Determine the (X, Y) coordinate at the center of the cell enclosing the given text.  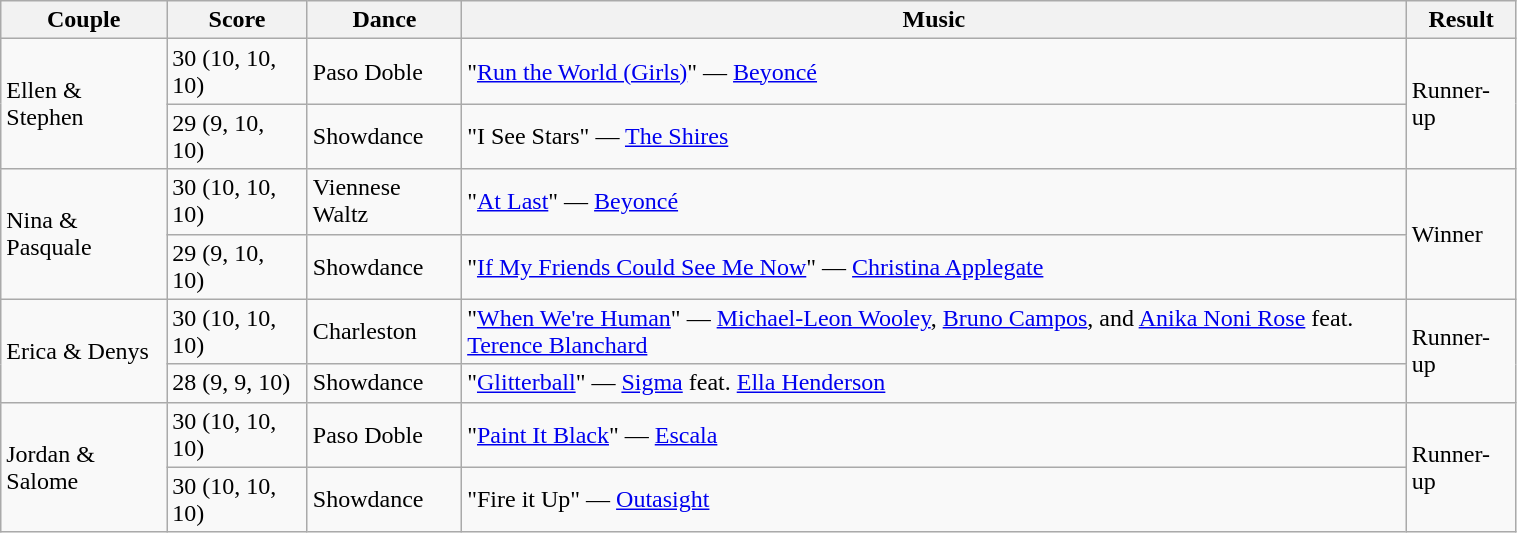
"At Last" — Beyoncé (934, 202)
"Glitterball" — Sigma feat. Ella Henderson (934, 383)
Erica & Denys (84, 350)
Nina & Pasquale (84, 234)
Viennese Waltz (384, 202)
Charleston (384, 332)
28 (9, 9, 10) (238, 383)
Jordan & Salome (84, 467)
"If My Friends Could See Me Now" — Christina Applegate (934, 266)
"Fire it Up" — Outasight (934, 500)
"I See Stars" — The Shires (934, 136)
Dance (384, 20)
Ellen & Stephen (84, 104)
Couple (84, 20)
"Paint It Black" — Escala (934, 434)
Result (1461, 20)
Music (934, 20)
Score (238, 20)
Winner (1461, 234)
"When We're Human" — Michael-Leon Wooley, Bruno Campos, and Anika Noni Rose feat. Terence Blanchard (934, 332)
"Run the World (Girls)" — Beyoncé (934, 72)
